Find where the given text appears and provide that cell's center as (x, y) coordinate. 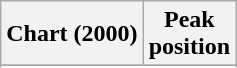
Peakposition (189, 34)
Chart (2000) (72, 34)
